Determine the [X, Y] coordinate at the center of the cell enclosing the given text.  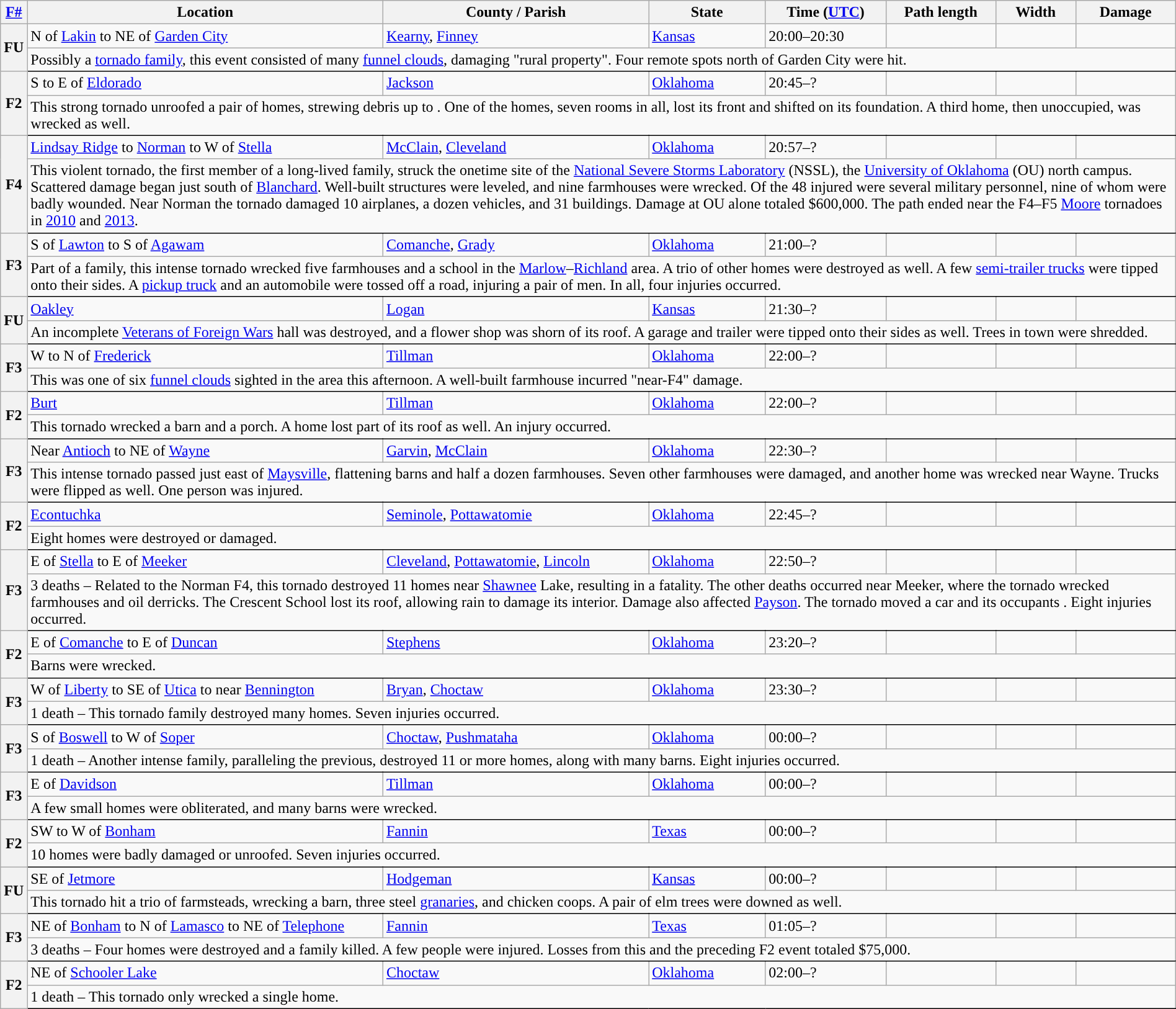
1 death – Another intense family, paralleling the previous, destroyed 11 or more homes, along with many barns. Eight injuries occurred. [602, 760]
Choctaw, Pushmataha [515, 737]
Comanche, Grady [515, 244]
Kearny, Finney [515, 36]
Location [205, 12]
20:45–? [826, 83]
SE of Jetmore [205, 879]
Oakley [205, 308]
S to E of Eldorado [205, 83]
Econtuchka [205, 514]
Garvin, McClain [515, 451]
E of Stella to E of Meeker [205, 562]
N of Lakin to NE of Garden City [205, 36]
S of Boswell to W of Soper [205, 737]
McClain, Cleveland [515, 147]
21:30–? [826, 308]
22:45–? [826, 514]
22:30–? [826, 451]
23:30–? [826, 689]
F# [14, 12]
This tornado wrecked a barn and a porch. A home lost part of its roof as well. An injury occurred. [602, 427]
10 homes were badly damaged or unroofed. Seven injuries occurred. [602, 855]
County / Parish [515, 12]
Choctaw [515, 973]
1 death – This tornado only wrecked a single home. [602, 997]
Damage [1125, 12]
1 death – This tornado family destroyed many homes. Seven injuries occurred. [602, 713]
Lindsay Ridge to Norman to W of Stella [205, 147]
3 deaths – Four homes were destroyed and a family killed. A few people were injured. Losses from this and the preceding F2 event totaled $75,000. [602, 949]
Width [1036, 12]
Seminole, Pottawatomie [515, 514]
This was one of six funnel clouds sighted in the area this afternoon. A well-built farmhouse incurred "near-F4" damage. [602, 379]
Eight homes were destroyed or damaged. [602, 538]
Barns were wrecked. [602, 666]
Hodgeman [515, 879]
SW to W of Bonham [205, 832]
W to N of Frederick [205, 356]
S of Lawton to S of Agawam [205, 244]
02:00–? [826, 973]
Possibly a tornado family, this event consisted of many funnel clouds, damaging "rural property". Four remote spots north of Garden City were hit. [602, 60]
W of Liberty to SE of Utica to near Bennington [205, 689]
State [707, 12]
Path length [940, 12]
E of Davidson [205, 784]
Cleveland, Pottawatomie, Lincoln [515, 562]
20:57–? [826, 147]
Logan [515, 308]
21:00–? [826, 244]
Time (UTC) [826, 12]
01:05–? [826, 926]
Bryan, Choctaw [515, 689]
Near Antioch to NE of Wayne [205, 451]
Jackson [515, 83]
F4 [14, 184]
NE of Bonham to N of Lamasco to NE of Telephone [205, 926]
Stephens [515, 642]
NE of Schooler Lake [205, 973]
Burt [205, 403]
E of Comanche to E of Duncan [205, 642]
A few small homes were obliterated, and many barns were wrecked. [602, 807]
20:00–20:30 [826, 36]
23:20–? [826, 642]
22:50–? [826, 562]
This tornado hit a trio of farmsteads, wrecking a barn, three steel granaries, and chicken coops. A pair of elm trees were downed as well. [602, 902]
